Provide the [X, Y] coordinate of the cell's center where the given text is located.  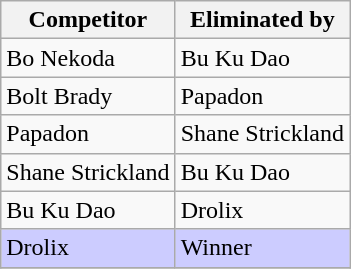
Bolt Brady [88, 96]
Eliminated by [262, 20]
Competitor [88, 20]
Bo Nekoda [88, 58]
Winner [262, 248]
